For the text-containing cell, return its midpoint in [X, Y] coordinate format. 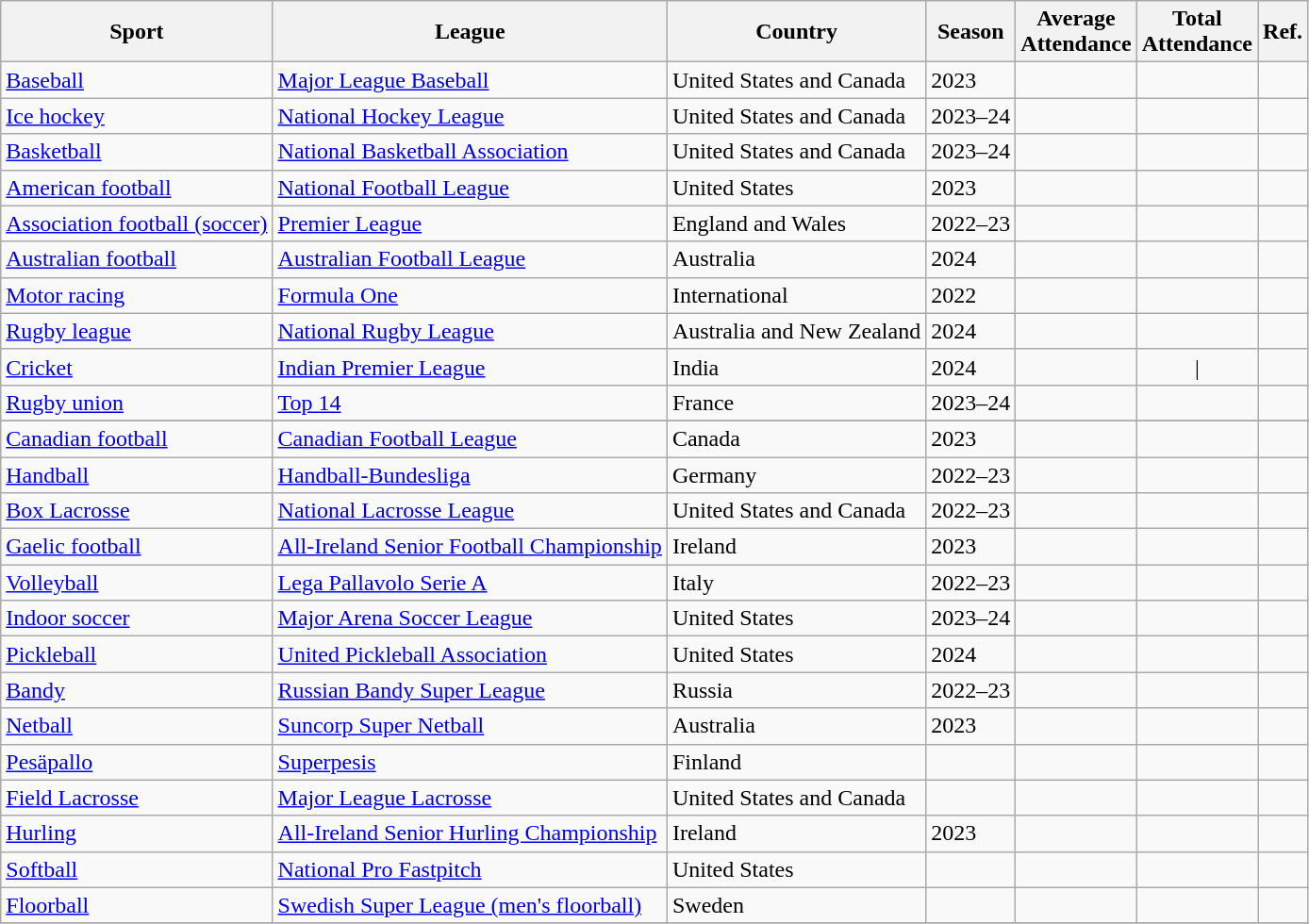
Top 14 [470, 403]
Average Attendance [1076, 32]
India [796, 367]
Handball [137, 474]
National Hockey League [470, 116]
Germany [796, 474]
Handball-Bundesliga [470, 474]
Sport [137, 32]
Russia [796, 690]
Total Attendance [1197, 32]
League [470, 32]
Superpesis [470, 762]
Major League Baseball [470, 80]
Country [796, 32]
Australia and New Zealand [796, 331]
Major Arena Soccer League [470, 619]
| [1197, 367]
Hurling [137, 833]
Season [971, 32]
National Football League [470, 188]
Box Lacrosse [137, 511]
Pickleball [137, 654]
United Pickleball Association [470, 654]
Premier League [470, 223]
Association football (soccer) [137, 223]
Pesäpallo [137, 762]
Basketball [137, 152]
National Pro Fastpitch [470, 869]
Australian football [137, 259]
Formula One [470, 295]
Ref. [1283, 32]
Russian Bandy Super League [470, 690]
Field Lacrosse [137, 798]
Cricket [137, 367]
Baseball [137, 80]
Finland [796, 762]
Major League Lacrosse [470, 798]
Ice hockey [137, 116]
Bandy [137, 690]
Canada [796, 438]
Suncorp Super Netball [470, 726]
Motor racing [137, 295]
Canadian Football League [470, 438]
England and Wales [796, 223]
All-Ireland Senior Hurling Championship [470, 833]
Floorball [137, 905]
American football [137, 188]
National Basketball Association [470, 152]
Swedish Super League (men's floorball) [470, 905]
National Lacrosse League [470, 511]
Italy [796, 583]
National Rugby League [470, 331]
Indoor soccer [137, 619]
All-Ireland Senior Football Championship [470, 547]
2022 [971, 295]
France [796, 403]
Indian Premier League [470, 367]
Canadian football [137, 438]
Volleyball [137, 583]
Gaelic football [137, 547]
Sweden [796, 905]
Rugby league [137, 331]
Lega Pallavolo Serie A [470, 583]
Netball [137, 726]
Softball [137, 869]
Australian Football League [470, 259]
International [796, 295]
Rugby union [137, 403]
